Detect which cell encompasses the target text, then output its [X, Y] center coordinate. 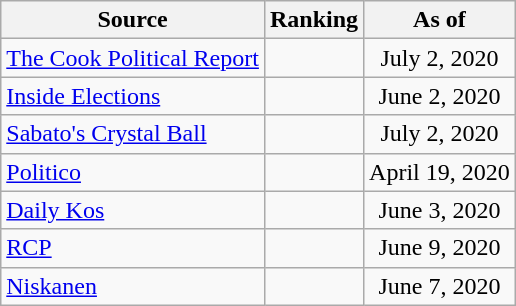
Source [133, 20]
Daily Kos [133, 210]
April 19, 2020 [440, 172]
Niskanen [133, 286]
RCP [133, 248]
Ranking [314, 20]
Sabato's Crystal Ball [133, 134]
Politico [133, 172]
As of [440, 20]
June 7, 2020 [440, 286]
The Cook Political Report [133, 58]
Inside Elections [133, 96]
June 3, 2020 [440, 210]
June 9, 2020 [440, 248]
June 2, 2020 [440, 96]
